From the cell containing the given text, extract its center point as (X, Y) coordinate. 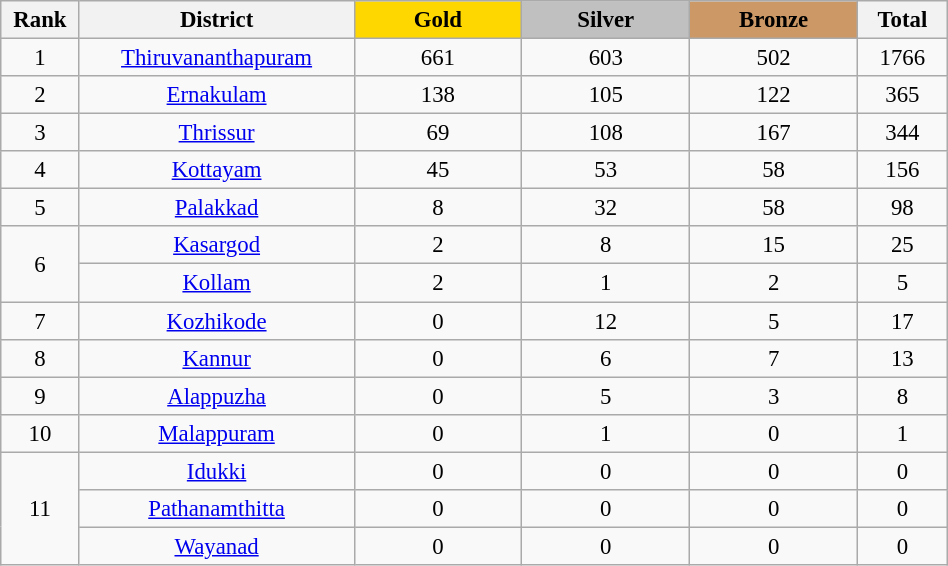
98 (903, 208)
108 (606, 133)
122 (774, 95)
Palakkad (216, 208)
12 (606, 321)
344 (903, 133)
69 (438, 133)
District (216, 20)
53 (606, 170)
365 (903, 95)
502 (774, 58)
Idukki (216, 471)
13 (903, 358)
1766 (903, 58)
Malappuram (216, 433)
25 (903, 245)
Rank (40, 20)
11 (40, 508)
Silver (606, 20)
Thrissur (216, 133)
105 (606, 95)
167 (774, 133)
Pathanamthitta (216, 509)
Wayanad (216, 546)
138 (438, 95)
156 (903, 170)
Kottayam (216, 170)
45 (438, 170)
Kollam (216, 283)
Thiruvananthapuram (216, 58)
603 (606, 58)
Kasargod (216, 245)
10 (40, 433)
32 (606, 208)
17 (903, 321)
Gold (438, 20)
9 (40, 396)
15 (774, 245)
Ernakulam (216, 95)
4 (40, 170)
Bronze (774, 20)
Total (903, 20)
Kannur (216, 358)
Alappuzha (216, 396)
Kozhikode (216, 321)
661 (438, 58)
